Determine the [x, y] coordinate at the center of the cell enclosing the given text.  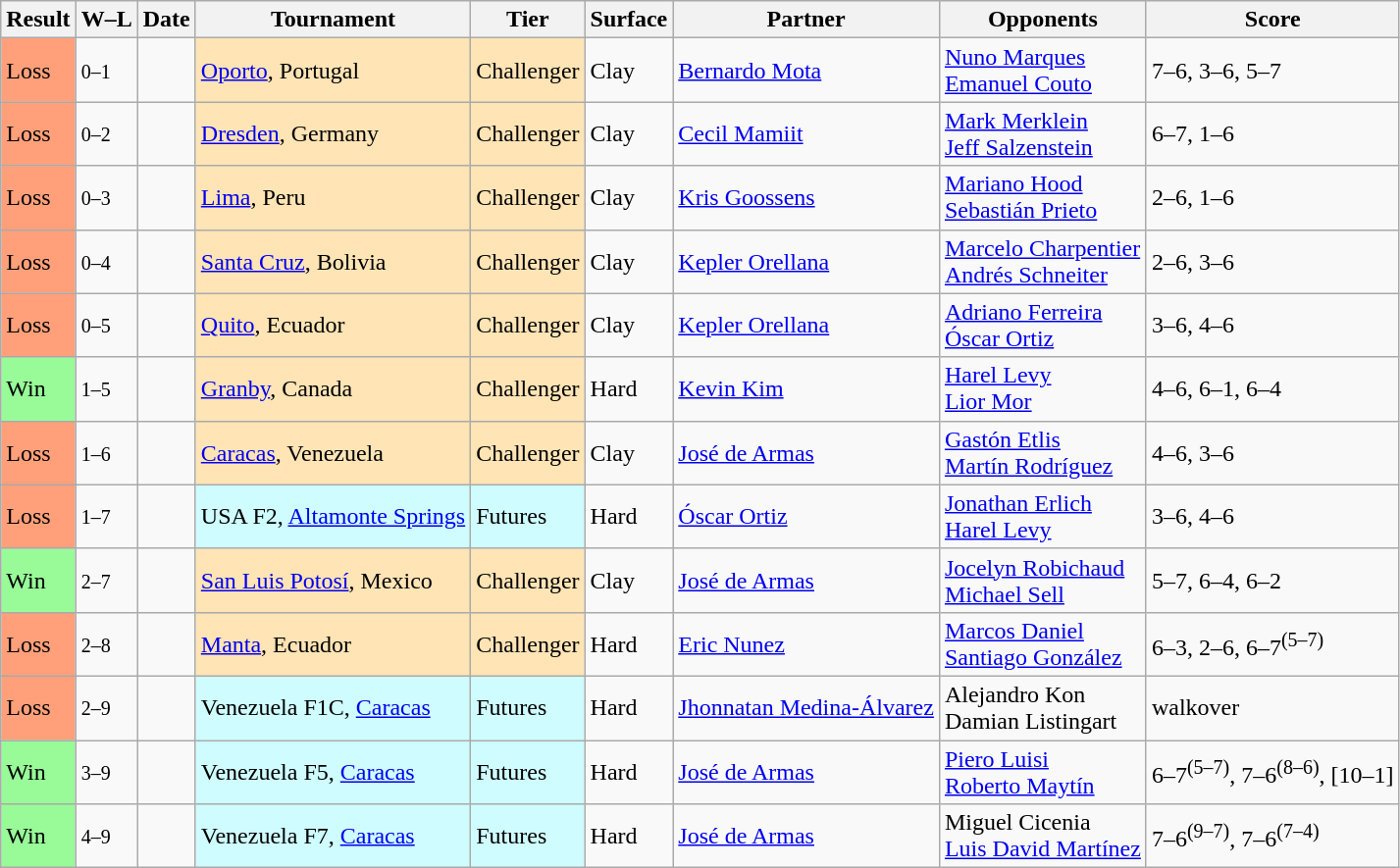
Jonathan Erlich Harel Levy [1042, 516]
Piero Luisi Roberto Maytín [1042, 771]
USA F2, Altamonte Springs [333, 516]
Jhonnatan Medina-Álvarez [806, 708]
Alejandro Kon Damian Listingart [1042, 708]
7–6(9–7), 7–6(7–4) [1272, 836]
Granby, Canada [333, 388]
Mark Merklein Jeff Salzenstein [1042, 133]
2–6, 3–6 [1272, 261]
Lima, Peru [333, 198]
Kevin Kim [806, 388]
Gastón Etlis Martín Rodríguez [1042, 453]
0–3 [106, 198]
W–L [106, 20]
Surface [629, 20]
Dresden, Germany [333, 133]
Venezuela F1C, Caracas [333, 708]
Opponents [1042, 20]
Bernardo Mota [806, 71]
0–5 [106, 326]
walkover [1272, 708]
Nuno Marques Emanuel Couto [1042, 71]
Manta, Ecuador [333, 643]
Jocelyn Robichaud Michael Sell [1042, 581]
2–6, 1–6 [1272, 198]
3–9 [106, 771]
Adriano Ferreira Óscar Ortiz [1042, 326]
Partner [806, 20]
4–9 [106, 836]
Mariano Hood Sebastián Prieto [1042, 198]
Result [38, 20]
Kris Goossens [806, 198]
Miguel Cicenia Luis David Martínez [1042, 836]
4–6, 6–1, 6–4 [1272, 388]
1–6 [106, 453]
6–7, 1–6 [1272, 133]
Oporto, Portugal [333, 71]
Caracas, Venezuela [333, 453]
Tier [528, 20]
0–2 [106, 133]
Harel Levy Lior Mor [1042, 388]
Date [167, 20]
0–1 [106, 71]
1–5 [106, 388]
Santa Cruz, Bolivia [333, 261]
Marcelo Charpentier Andrés Schneiter [1042, 261]
Óscar Ortiz [806, 516]
Score [1272, 20]
2–9 [106, 708]
Marcos Daniel Santiago González [1042, 643]
Cecil Mamiit [806, 133]
6–3, 2–6, 6–7(5–7) [1272, 643]
4–6, 3–6 [1272, 453]
Eric Nunez [806, 643]
Venezuela F5, Caracas [333, 771]
0–4 [106, 261]
2–7 [106, 581]
Tournament [333, 20]
6–7(5–7), 7–6(8–6), [10–1] [1272, 771]
5–7, 6–4, 6–2 [1272, 581]
2–8 [106, 643]
1–7 [106, 516]
Quito, Ecuador [333, 326]
San Luis Potosí, Mexico [333, 581]
Venezuela F7, Caracas [333, 836]
7–6, 3–6, 5–7 [1272, 71]
